Determine the (X, Y) coordinate at the center of the cell enclosing the given text.  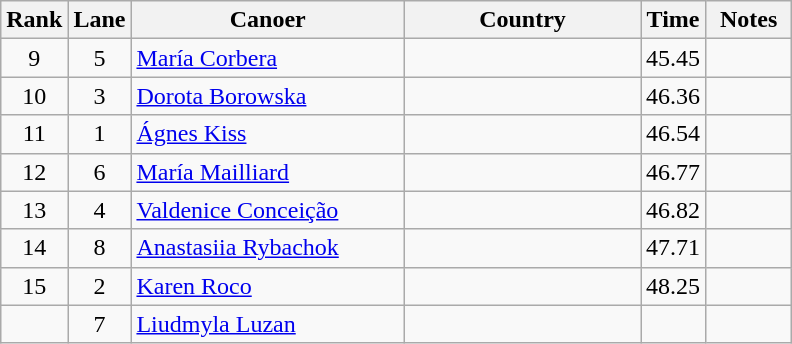
Country (522, 20)
47.71 (674, 248)
1 (100, 134)
15 (34, 286)
María Corbera (268, 58)
48.25 (674, 286)
Canoer (268, 20)
Karen Roco (268, 286)
45.45 (674, 58)
Anastasiia Rybachok (268, 248)
46.36 (674, 96)
46.77 (674, 172)
46.54 (674, 134)
14 (34, 248)
Liudmyla Luzan (268, 324)
8 (100, 248)
7 (100, 324)
12 (34, 172)
13 (34, 210)
11 (34, 134)
2 (100, 286)
Lane (100, 20)
3 (100, 96)
46.82 (674, 210)
Time (674, 20)
9 (34, 58)
Valdenice Conceição (268, 210)
10 (34, 96)
6 (100, 172)
María Mailliard (268, 172)
5 (100, 58)
Dorota Borowska (268, 96)
Rank (34, 20)
Notes (749, 20)
Ágnes Kiss (268, 134)
4 (100, 210)
